Capture the cell that displays the provided text and extract its (X, Y) central coordinate. 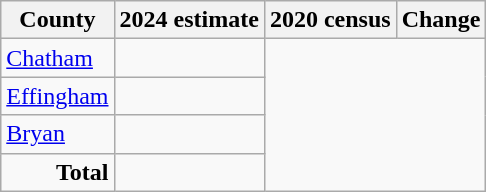
Total (58, 172)
Chatham (58, 58)
2020 census (330, 20)
Change (441, 20)
County (58, 20)
Bryan (58, 134)
2024 estimate (189, 20)
Effingham (58, 96)
